From the cell containing the given text, extract its center point as [x, y] coordinate. 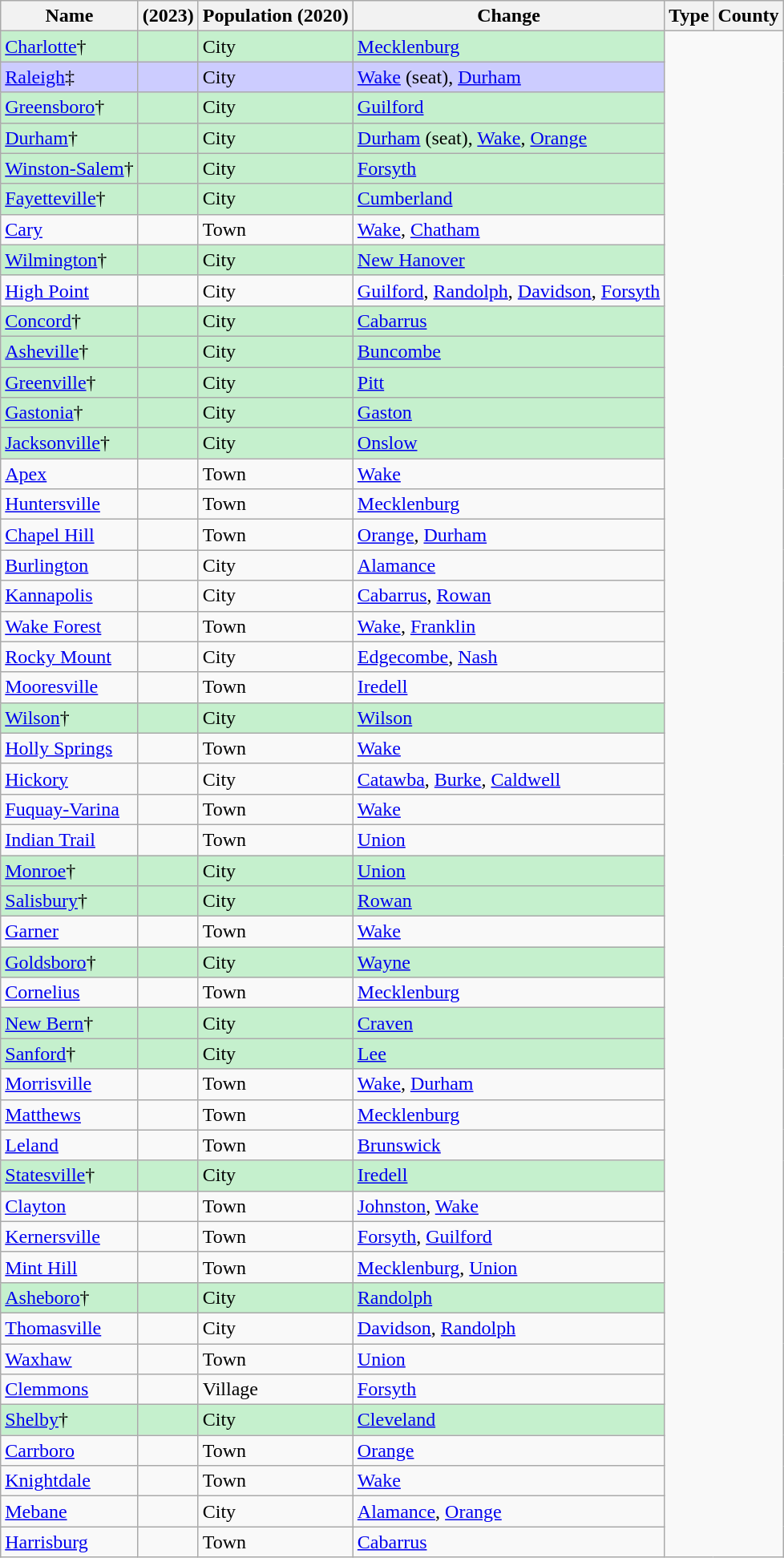
Johnston, Wake [508, 1206]
Fuquay-Varina [69, 809]
Wilson† [69, 718]
Huntersville [69, 504]
Indian Trail [69, 840]
Edgecombe, Nash [508, 657]
Mint Hill [69, 1267]
Kannapolis [69, 596]
Wilmington† [69, 260]
Mooresville [69, 687]
Greensboro† [69, 107]
Davidson, Randolph [508, 1328]
Forsyth, Guilford [508, 1236]
Buncombe [508, 351]
Clemmons [69, 1390]
Guilford, Randolph, Davidson, Forsyth [508, 290]
New Bern† [69, 1023]
Thomasville [69, 1328]
High Point [69, 290]
Catawba, Burke, Caldwell [508, 779]
Alamance, Orange [508, 1511]
Pitt [508, 382]
Jacksonville† [69, 443]
Morrisville [69, 1084]
Name [69, 16]
Wake (seat), Durham [508, 77]
Chapel Hill [69, 535]
Hickory [69, 779]
Village [276, 1390]
Change [508, 16]
Wake, Chatham [508, 229]
Orange [508, 1451]
Cornelius [69, 993]
Durham† [69, 138]
Mecklenburg, Union [508, 1267]
Orange, Durham [508, 535]
Cumberland [508, 199]
Winston-Salem† [69, 168]
Burlington [69, 565]
Randolph [508, 1297]
Gastonia† [69, 413]
Apex [69, 474]
Cabarrus, Rowan [508, 596]
Knightdale [69, 1481]
Carrboro [69, 1451]
Goldsboro† [69, 962]
Greenville† [69, 382]
Waxhaw [69, 1359]
Monroe† [69, 870]
Kernersville [69, 1236]
Guilford [508, 107]
Fayetteville† [69, 199]
Rocky Mount [69, 657]
Matthews [69, 1115]
Charlotte† [69, 47]
Shelby† [69, 1420]
Wake, Franklin [508, 626]
Cleveland [508, 1420]
Cary [69, 229]
Lee [508, 1054]
Garner [69, 932]
Harrisburg [69, 1542]
Asheville† [69, 351]
Durham (seat), Wake, Orange [508, 138]
Wilson [508, 718]
Craven [508, 1023]
Clayton [69, 1206]
New Hanover [508, 260]
Mebane [69, 1511]
Statesville† [69, 1176]
County [749, 16]
Type [689, 16]
Rowan [508, 901]
Leland [69, 1145]
Concord† [69, 321]
Brunswick [508, 1145]
Onslow [508, 443]
Wayne [508, 962]
Holly Springs [69, 748]
Sanford† [69, 1054]
Asheboro† [69, 1297]
Wake Forest [69, 626]
Wake, Durham [508, 1084]
Raleigh‡ [69, 77]
Alamance [508, 565]
Gaston [508, 413]
Population (2020) [276, 16]
Salisbury† [69, 901]
(2023) [168, 16]
